Locate the cell with the specified text and output its (X, Y) center coordinate. 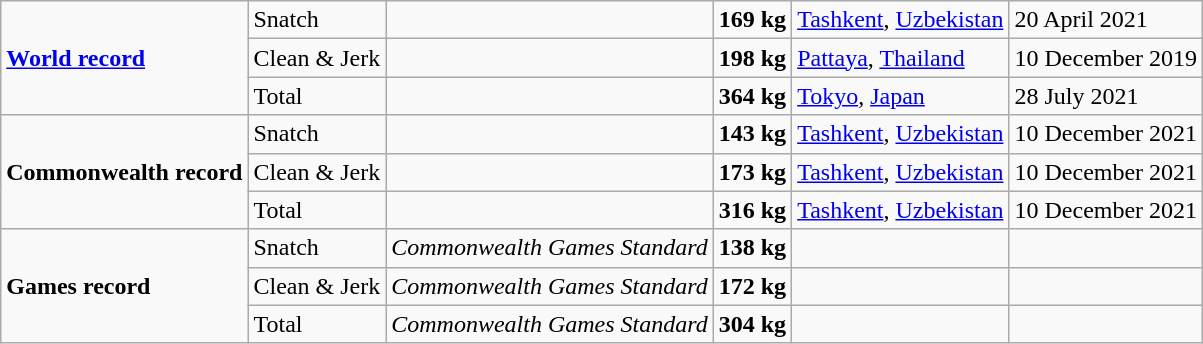
10 December 2019 (1106, 58)
143 kg (752, 134)
Commonwealth record (124, 172)
Pattaya, Thailand (900, 58)
169 kg (752, 20)
198 kg (752, 58)
138 kg (752, 248)
20 April 2021 (1106, 20)
172 kg (752, 286)
364 kg (752, 96)
304 kg (752, 324)
173 kg (752, 172)
Tokyo, Japan (900, 96)
316 kg (752, 210)
World record (124, 58)
28 July 2021 (1106, 96)
Games record (124, 286)
